Search for the cell housing the specified text and yield its (X, Y) center coordinate. 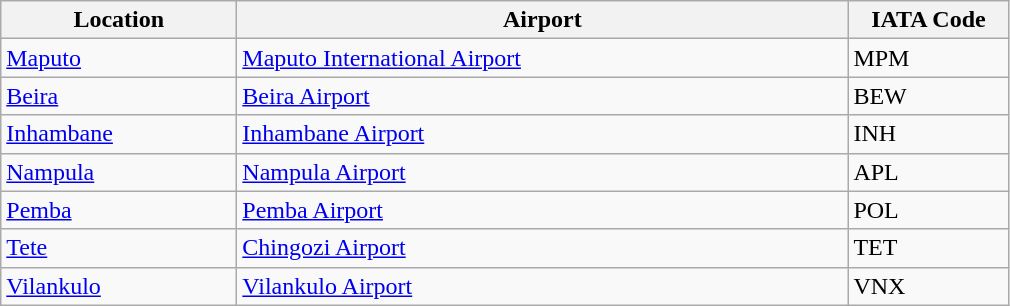
INH (928, 134)
Vilankulo (119, 286)
Maputo International Airport (542, 58)
Beira (119, 96)
MPM (928, 58)
BEW (928, 96)
Airport (542, 20)
APL (928, 172)
IATA Code (928, 20)
Inhambane (119, 134)
TET (928, 248)
Inhambane Airport (542, 134)
Vilankulo Airport (542, 286)
Beira Airport (542, 96)
Chingozi Airport (542, 248)
Nampula (119, 172)
Pemba Airport (542, 210)
Pemba (119, 210)
Location (119, 20)
Tete (119, 248)
VNX (928, 286)
Maputo (119, 58)
Nampula Airport (542, 172)
POL (928, 210)
